Locate the cell with the specified text and output its [x, y] center coordinate. 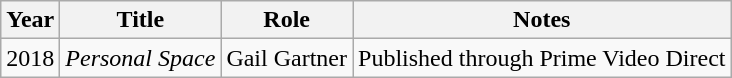
Published through Prime Video Direct [542, 58]
Role [287, 20]
2018 [30, 58]
Personal Space [140, 58]
Gail Gartner [287, 58]
Year [30, 20]
Title [140, 20]
Notes [542, 20]
